Find where the given text appears and provide that cell's center as (x, y) coordinate. 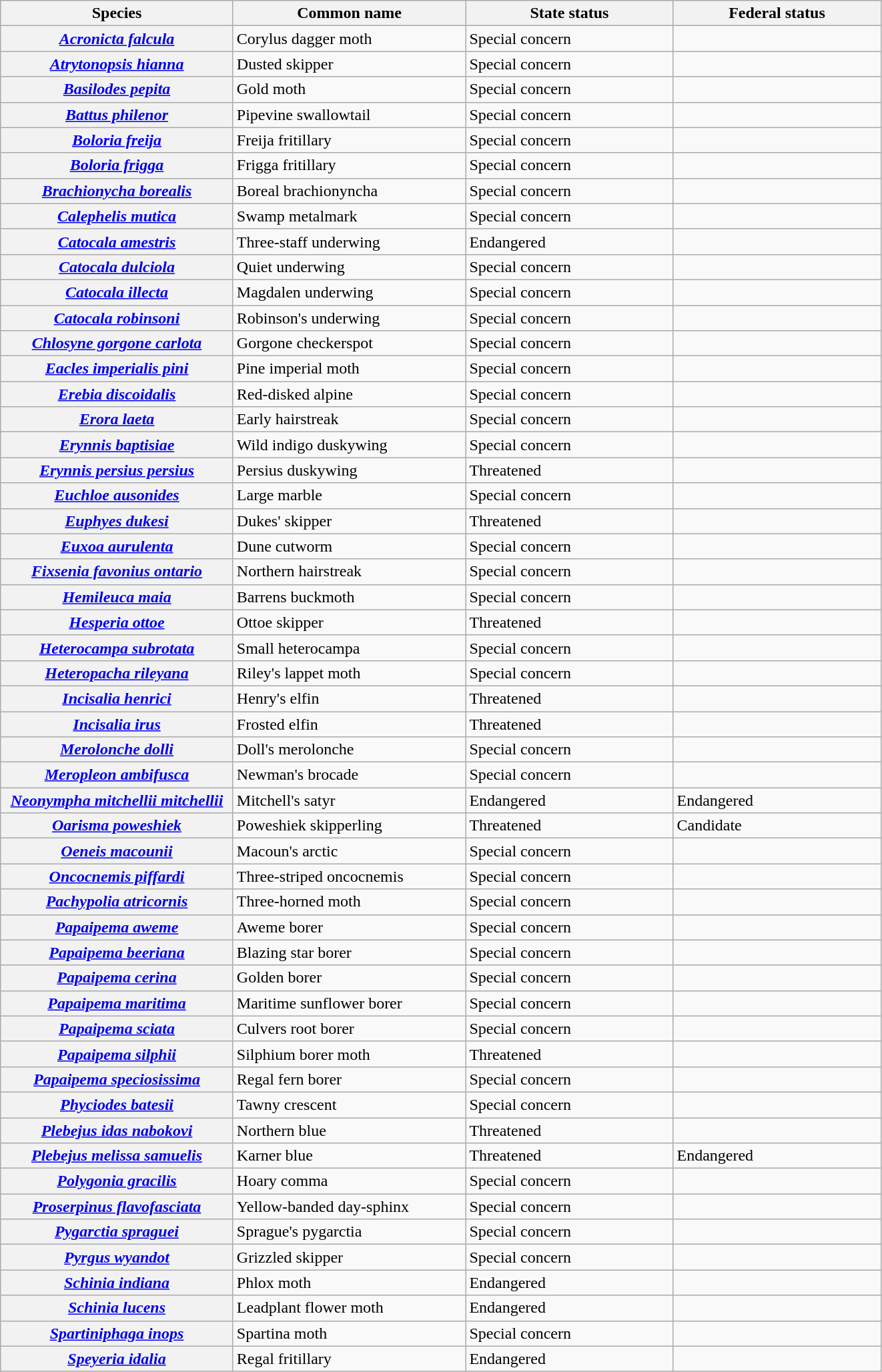
Proserpinus flavofasciata (117, 1207)
Freija fritillary (350, 140)
Euxoa aurulenta (117, 546)
Oarisma poweshiek (117, 826)
Gold moth (350, 89)
Northern blue (350, 1131)
Regal fern borer (350, 1079)
Eacles imperialis pini (117, 369)
Calephelis mutica (117, 216)
Hesperia ottoe (117, 622)
Phyciodes batesii (117, 1105)
Silphium borer moth (350, 1054)
Catocala illecta (117, 292)
Sprague's pygarctia (350, 1232)
Grizzled skipper (350, 1257)
Hemileuca maia (117, 597)
Tawny crescent (350, 1105)
Spartina moth (350, 1333)
Fixsenia favonius ontario (117, 572)
Papaipema aweme (117, 927)
Erynnis persius persius (117, 470)
Red-disked alpine (350, 394)
Papaipema cerina (117, 978)
Boloria freija (117, 140)
Pygarctia spraguei (117, 1232)
Wild indigo duskywing (350, 445)
Papaipema maritima (117, 1003)
Quiet underwing (350, 267)
Oncocnemis piffardi (117, 876)
Oeneis macounii (117, 851)
Early hairstreak (350, 420)
Macoun's arctic (350, 851)
Riley's lappet moth (350, 673)
Euchloe ausonides (117, 496)
Boloria frigga (117, 165)
Federal status (777, 13)
Boreal brachionyncha (350, 191)
Northern hairstreak (350, 572)
Meropleon ambifusca (117, 775)
Doll's merolonche (350, 750)
Catocala amestris (117, 241)
Small heterocampa (350, 648)
Euphyes dukesi (117, 521)
Persius duskywing (350, 470)
Pyrgus wyandot (117, 1257)
Speyeria idalia (117, 1359)
Magdalen underwing (350, 292)
Species (117, 13)
Pachypolia atricornis (117, 902)
Merolonche dolli (117, 750)
Heteropacha rileyana (117, 673)
Battus philenor (117, 115)
Karner blue (350, 1156)
Erynnis baptisiae (117, 445)
Frigga fritillary (350, 165)
Atrytonopsis hianna (117, 64)
Heterocampa subrotata (117, 648)
Blazing star borer (350, 952)
Corylus dagger moth (350, 39)
Catocala robinsoni (117, 318)
Dusted skipper (350, 64)
Maritime sunflower borer (350, 1003)
Newman's brocade (350, 775)
Incisalia irus (117, 724)
Frosted elfin (350, 724)
Three-staff underwing (350, 241)
Dukes' skipper (350, 521)
Schinia lucens (117, 1308)
Three-striped oncocnemis (350, 876)
Leadplant flower moth (350, 1308)
Basilodes pepita (117, 89)
Dune cutworm (350, 546)
Swamp metalmark (350, 216)
Three-horned moth (350, 902)
Papaipema sciata (117, 1028)
Golden borer (350, 978)
Polygonia gracilis (117, 1181)
Aweme borer (350, 927)
Papaipema silphii (117, 1054)
Incisalia henrici (117, 698)
Ottoe skipper (350, 622)
State status (570, 13)
Culvers root borer (350, 1028)
Erebia discoidalis (117, 394)
Hoary comma (350, 1181)
Papaipema beeriana (117, 952)
Chlosyne gorgone carlota (117, 344)
Henry's elfin (350, 698)
Papaipema speciosissima (117, 1079)
Mitchell's satyr (350, 800)
Common name (350, 13)
Spartiniphaga inops (117, 1333)
Catocala dulciola (117, 267)
Large marble (350, 496)
Poweshiek skipperling (350, 826)
Brachionycha borealis (117, 191)
Neonympha mitchellii mitchellii (117, 800)
Barrens buckmoth (350, 597)
Erora laeta (117, 420)
Pine imperial moth (350, 369)
Acronicta falcula (117, 39)
Candidate (777, 826)
Robinson's underwing (350, 318)
Plebejus idas nabokovi (117, 1131)
Schinia indiana (117, 1283)
Plebejus melissa samuelis (117, 1156)
Pipevine swallowtail (350, 115)
Phlox moth (350, 1283)
Yellow-banded day-sphinx (350, 1207)
Regal fritillary (350, 1359)
Gorgone checkerspot (350, 344)
